Locate the cell with the specified text and output its [x, y] center coordinate. 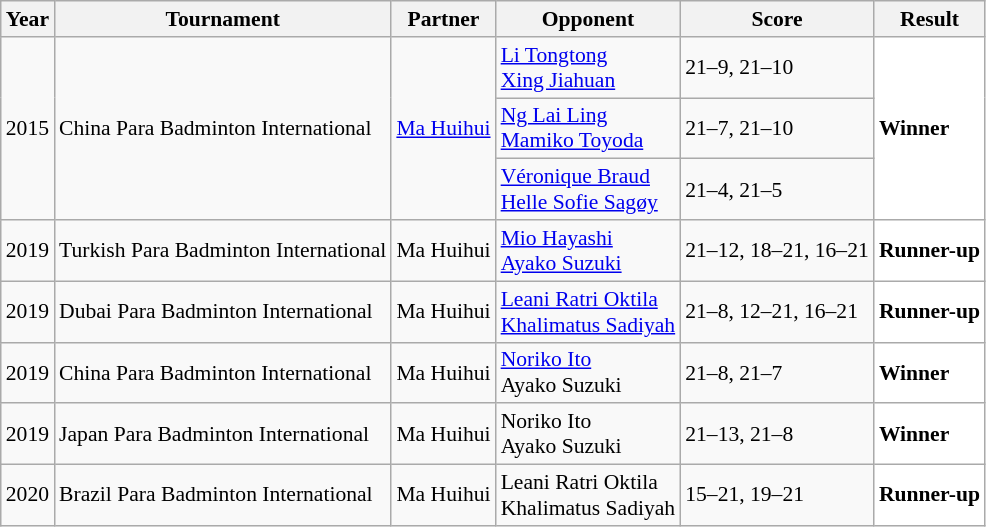
Partner [443, 19]
15–21, 19–21 [777, 496]
Dubai Para Badminton International [222, 312]
2020 [28, 496]
Brazil Para Badminton International [222, 496]
Result [930, 19]
Li Tongtong Xing Jiahuan [588, 68]
Turkish Para Badminton International [222, 250]
21–12, 18–21, 16–21 [777, 250]
Tournament [222, 19]
Japan Para Badminton International [222, 434]
Opponent [588, 19]
21–13, 21–8 [777, 434]
21–4, 21–5 [777, 190]
21–7, 21–10 [777, 128]
Ng Lai Ling Mamiko Toyoda [588, 128]
Véronique Braud Helle Sofie Sagøy [588, 190]
21–8, 21–7 [777, 372]
21–8, 12–21, 16–21 [777, 312]
Year [28, 19]
Score [777, 19]
2015 [28, 128]
Mio Hayashi Ayako Suzuki [588, 250]
21–9, 21–10 [777, 68]
